Pinpoint the cell where the given text exists, returning its [x, y] midpoint coordinate. 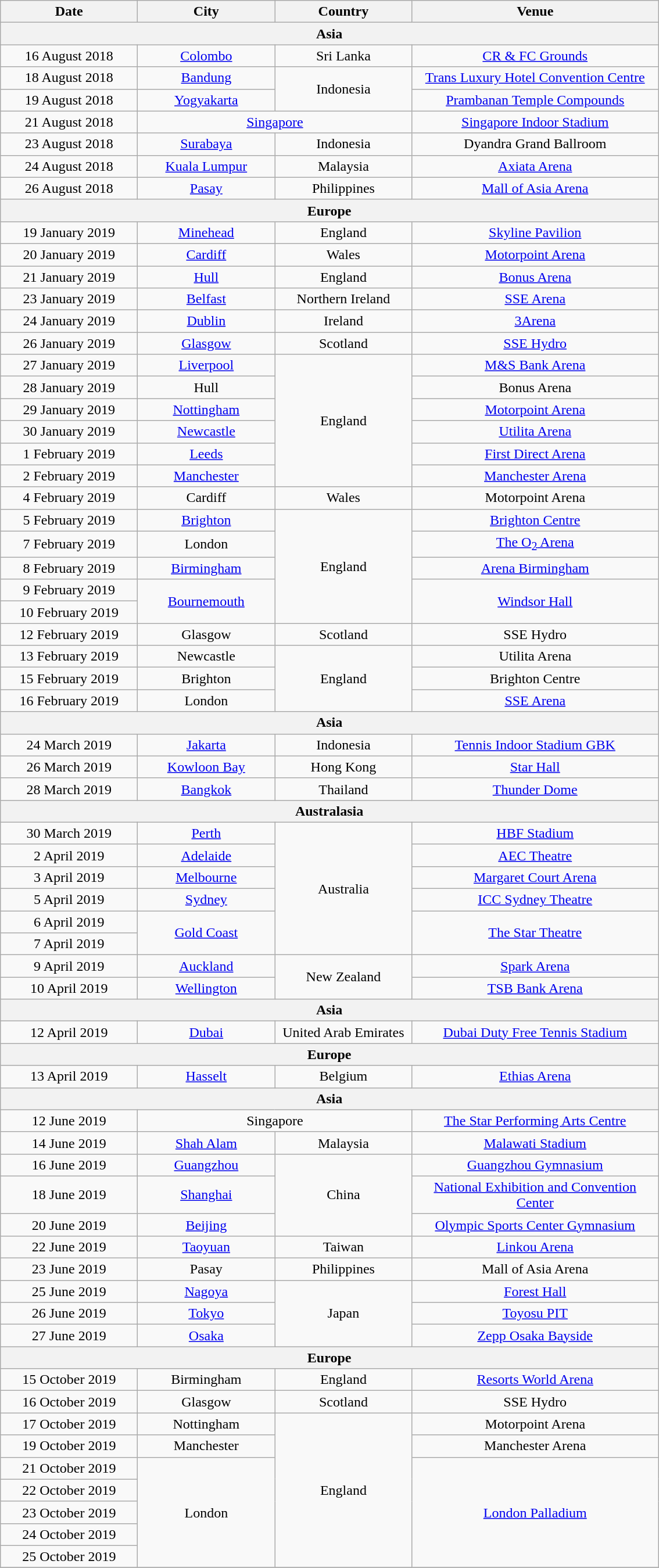
Wellington [206, 988]
30 March 2019 [69, 833]
Bournemouth [206, 601]
19 January 2019 [69, 232]
12 April 2019 [69, 1032]
Australia [343, 888]
M&S Bank Arena [535, 365]
10 February 2019 [69, 612]
City [206, 12]
24 January 2019 [69, 321]
Sri Lanka [343, 56]
5 April 2019 [69, 900]
18 June 2019 [69, 1194]
12 June 2019 [69, 1121]
Colombo [206, 56]
Kuala Lumpur [206, 166]
19 August 2018 [69, 100]
Zepp Osaka Bayside [535, 1336]
HBF Stadium [535, 833]
28 January 2019 [69, 387]
15 October 2019 [69, 1380]
Shanghai [206, 1194]
Axiata Arena [535, 166]
2 April 2019 [69, 855]
2 February 2019 [69, 476]
Liverpool [206, 365]
25 June 2019 [69, 1291]
Northern Ireland [343, 299]
The Star Performing Arts Centre [535, 1121]
Shah Alam [206, 1143]
19 October 2019 [69, 1446]
7 April 2019 [69, 944]
National Exhibition and Convention Center [535, 1194]
27 January 2019 [69, 365]
16 June 2019 [69, 1165]
21 January 2019 [69, 277]
1 February 2019 [69, 454]
Nagoya [206, 1291]
26 January 2019 [69, 343]
Thunder Dome [535, 789]
Trans Luxury Hotel Convention Centre [535, 78]
Melbourne [206, 877]
Australasia [329, 811]
Bandung [206, 78]
Star Hall [535, 767]
Resorts World Arena [535, 1380]
Minehead [206, 232]
Hasselt [206, 1077]
5 February 2019 [69, 520]
26 August 2018 [69, 188]
Dubai Duty Free Tennis Stadium [535, 1032]
15 February 2019 [69, 679]
26 June 2019 [69, 1314]
Ireland [343, 321]
Surabaya [206, 144]
Arena Birmingham [535, 568]
Date [69, 12]
25 October 2019 [69, 1556]
23 August 2018 [69, 144]
Dublin [206, 321]
ICC Sydney Theatre [535, 900]
Jakarta [206, 745]
16 August 2018 [69, 56]
3Arena [535, 321]
China [343, 1194]
13 February 2019 [69, 656]
The O2 Arena [535, 544]
Thailand [343, 789]
Guangzhou [206, 1165]
Leeds [206, 454]
Perth [206, 833]
First Direct Arena [535, 454]
Kowloon Bay [206, 767]
23 January 2019 [69, 299]
21 August 2018 [69, 122]
Skyline Pavilion [535, 232]
Osaka [206, 1336]
17 October 2019 [69, 1424]
Forest Hall [535, 1291]
7 February 2019 [69, 544]
United Arab Emirates [343, 1032]
Auckland [206, 966]
Spark Arena [535, 966]
Olympic Sports Center Gymnasium [535, 1225]
26 March 2019 [69, 767]
24 August 2018 [69, 166]
TSB Bank Arena [535, 988]
24 October 2019 [69, 1534]
New Zealand [343, 977]
Linkou Arena [535, 1247]
Malawati Stadium [535, 1143]
27 June 2019 [69, 1336]
14 June 2019 [69, 1143]
Tennis Indoor Stadium GBK [535, 745]
4 February 2019 [69, 498]
Singapore Indoor Stadium [535, 122]
Country [343, 12]
London Palladium [535, 1512]
Venue [535, 12]
16 October 2019 [69, 1402]
Beijing [206, 1225]
24 March 2019 [69, 745]
Windsor Hall [535, 601]
Japan [343, 1314]
8 February 2019 [69, 568]
Belfast [206, 299]
9 February 2019 [69, 590]
Sydney [206, 900]
20 January 2019 [69, 254]
The Star Theatre [535, 933]
Taoyuan [206, 1247]
12 February 2019 [69, 634]
Belgium [343, 1077]
6 April 2019 [69, 922]
Taiwan [343, 1247]
Dubai [206, 1032]
Dyandra Grand Ballroom [535, 144]
9 April 2019 [69, 966]
13 April 2019 [69, 1077]
23 June 2019 [69, 1269]
Ethias Arena [535, 1077]
16 February 2019 [69, 701]
Tokyo [206, 1314]
3 April 2019 [69, 877]
18 August 2018 [69, 78]
20 June 2019 [69, 1225]
23 October 2019 [69, 1512]
Margaret Court Arena [535, 877]
Hong Kong [343, 767]
Adelaide [206, 855]
Toyosu PIT [535, 1314]
Gold Coast [206, 933]
22 June 2019 [69, 1247]
28 March 2019 [69, 789]
Bangkok [206, 789]
29 January 2019 [69, 410]
21 October 2019 [69, 1468]
Prambanan Temple Compounds [535, 100]
Guangzhou Gymnasium [535, 1165]
22 October 2019 [69, 1490]
Yogyakarta [206, 100]
30 January 2019 [69, 432]
AEC Theatre [535, 855]
10 April 2019 [69, 988]
CR & FC Grounds [535, 56]
